Output the (x, y) coordinate of the center of the cell containing the given text.  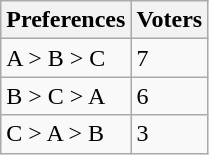
3 (170, 134)
7 (170, 58)
A > B > C (66, 58)
6 (170, 96)
C > A > B (66, 134)
B > C > A (66, 96)
Voters (170, 20)
Preferences (66, 20)
